Return [x, y] of the center of cell containing provided text 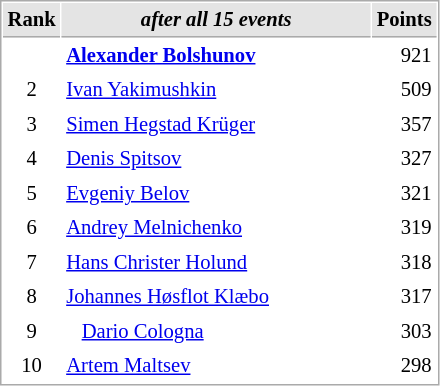
357 [404, 124]
327 [404, 158]
3 [32, 124]
318 [404, 262]
after all 15 events [216, 20]
Dario Cologna [216, 332]
6 [32, 228]
321 [404, 194]
317 [404, 296]
298 [404, 366]
7 [32, 262]
Andrey Melnichenko [216, 228]
Points [404, 20]
Artem Maltsev [216, 366]
Evgeniy Belov [216, 194]
8 [32, 296]
Johannes Høsflot Klæbo [216, 296]
5 [32, 194]
10 [32, 366]
2 [32, 90]
509 [404, 90]
Denis Spitsov [216, 158]
Rank [32, 20]
9 [32, 332]
319 [404, 228]
921 [404, 56]
Hans Christer Holund [216, 262]
303 [404, 332]
Simen Hegstad Krüger [216, 124]
4 [32, 158]
Alexander Bolshunov [216, 56]
Ivan Yakimushkin [216, 90]
